Provide the [X, Y] coordinate of the cell's center where the given text is located.  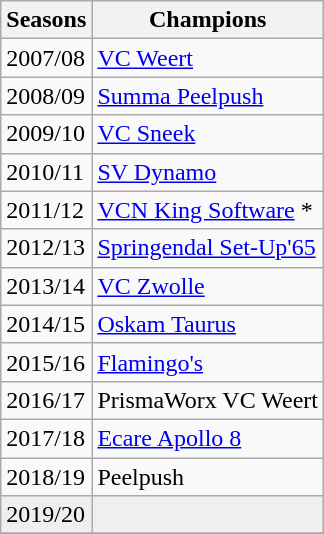
2011/12 [46, 210]
2007/08 [46, 58]
Peelpush [208, 477]
2009/10 [46, 134]
Champions [208, 20]
2019/20 [46, 515]
2013/14 [46, 286]
VC Zwolle [208, 286]
2016/17 [46, 400]
VCN King Software * [208, 210]
2012/13 [46, 248]
2014/15 [46, 324]
Seasons [46, 20]
2010/11 [46, 172]
VC Sneek [208, 134]
2018/19 [46, 477]
Summa Peelpush [208, 96]
Flamingo's [208, 362]
PrismaWorx VC Weert [208, 400]
Springendal Set-Up'65 [208, 248]
Ecare Apollo 8 [208, 438]
Oskam Taurus [208, 324]
2015/16 [46, 362]
2017/18 [46, 438]
SV Dynamo [208, 172]
VC Weert [208, 58]
2008/09 [46, 96]
